Return the (X, Y) coordinate for the center point of the cell that contains the specified text.  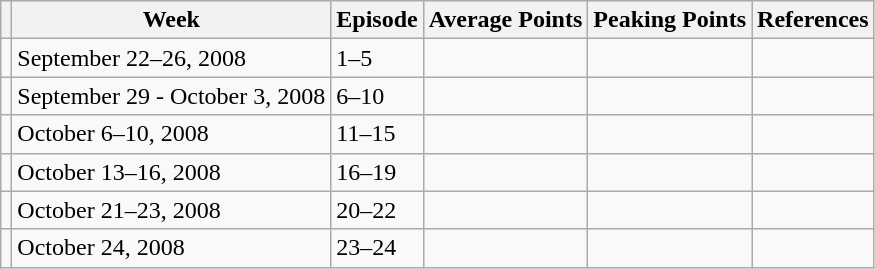
Peaking Points (670, 20)
23–24 (377, 248)
September 29 - October 3, 2008 (172, 96)
September 22–26, 2008 (172, 58)
October 13–16, 2008 (172, 172)
October 6–10, 2008 (172, 134)
References (814, 20)
Week (172, 20)
16–19 (377, 172)
1–5 (377, 58)
6–10 (377, 96)
Episode (377, 20)
11–15 (377, 134)
October 24, 2008 (172, 248)
20–22 (377, 210)
Average Points (506, 20)
October 21–23, 2008 (172, 210)
